Search for the cell housing the specified text and yield its [X, Y] center coordinate. 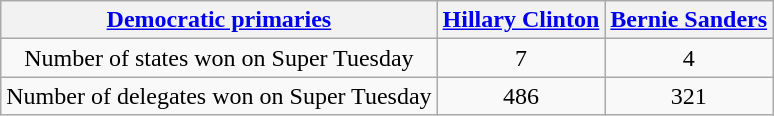
321 [689, 96]
Number of states won on Super Tuesday [219, 58]
Hillary Clinton [521, 20]
Democratic primaries [219, 20]
486 [521, 96]
4 [689, 58]
Number of delegates won on Super Tuesday [219, 96]
Bernie Sanders [689, 20]
7 [521, 58]
